Return the [x, y] coordinate for the center point of the cell that contains the specified text.  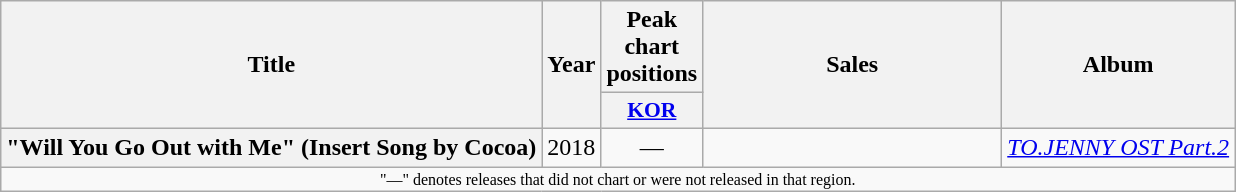
"—" denotes releases that did not chart or were not released in that region. [618, 178]
Sales [852, 65]
Year [572, 65]
TO.JENNY OST Part.2 [1118, 147]
"Will You Go Out with Me" (Insert Song by Cocoa) [272, 147]
— [652, 147]
KOR [652, 111]
Title [272, 65]
2018 [572, 147]
Peak chart positions [652, 47]
Album [1118, 65]
